Return [x, y] of the center of cell containing provided text 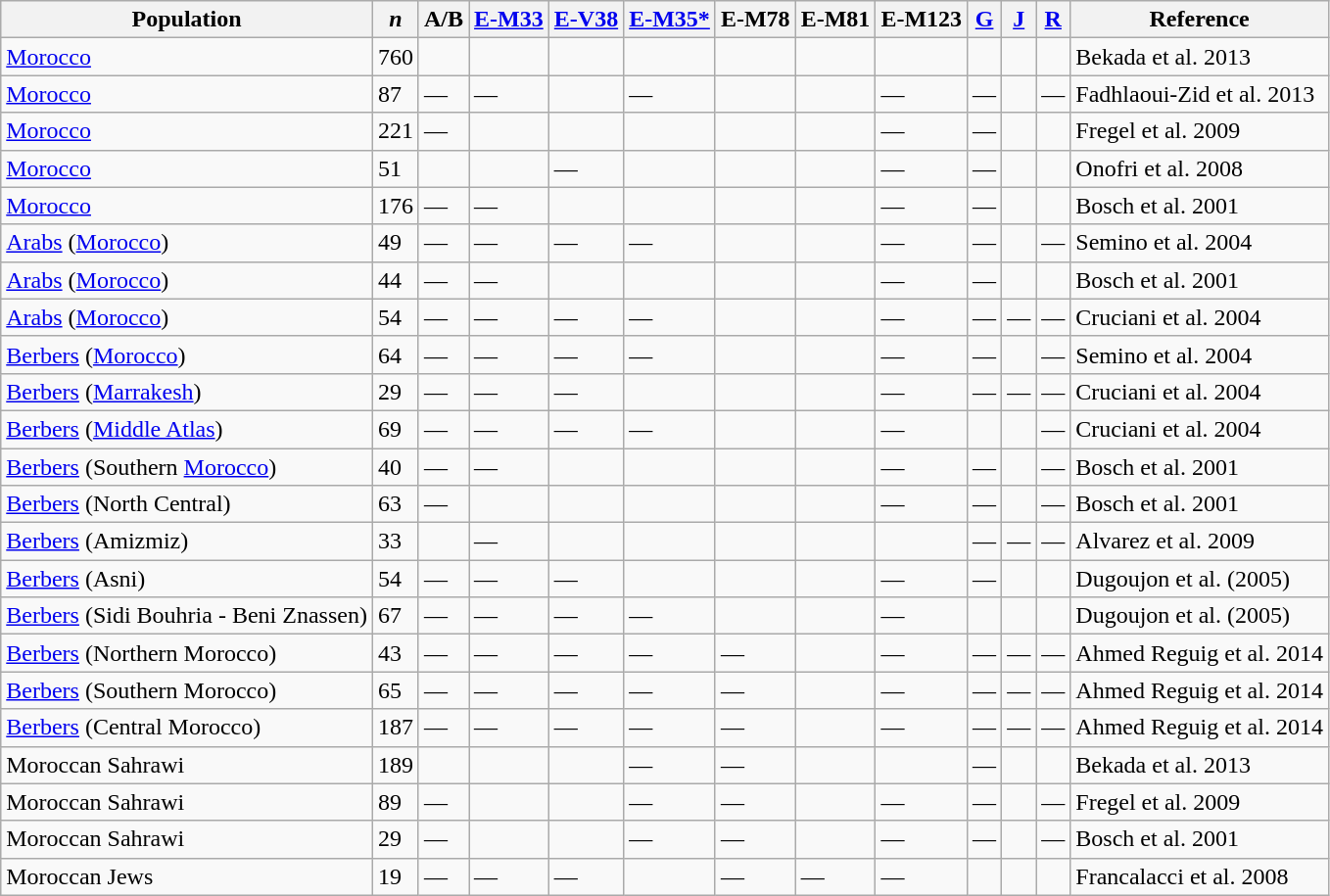
Berbers (Asni) [187, 579]
J [1019, 20]
Berbers (North Central) [187, 504]
Reference [1200, 20]
R [1054, 20]
A/B [443, 20]
33 [396, 542]
Alvarez et al. 2009 [1200, 542]
Francalacci et al. 2008 [1200, 876]
176 [396, 206]
Fadhlaoui-Zid et al. 2013 [1200, 94]
Berbers (Northern Morocco) [187, 653]
E-M81 [835, 20]
E-M78 [755, 20]
67 [396, 616]
760 [396, 57]
63 [396, 504]
87 [396, 94]
221 [396, 131]
G [985, 20]
44 [396, 280]
Berbers (Marrakesh) [187, 392]
Berbers (Middle Atlas) [187, 429]
69 [396, 429]
Onofri et al. 2008 [1200, 168]
89 [396, 802]
E-M35* [670, 20]
Berbers (Sidi Bouhria - Beni Znassen) [187, 616]
189 [396, 765]
187 [396, 728]
65 [396, 690]
64 [396, 354]
E-M123 [922, 20]
Berbers (Morocco) [187, 354]
Berbers (Central Morocco) [187, 728]
Population [187, 20]
Berbers (Amizmiz) [187, 542]
Moroccan Jews [187, 876]
E-M33 [509, 20]
43 [396, 653]
19 [396, 876]
40 [396, 467]
49 [396, 243]
E-V38 [586, 20]
51 [396, 168]
n [396, 20]
